Detect which cell encompasses the target text, then output its [x, y] center coordinate. 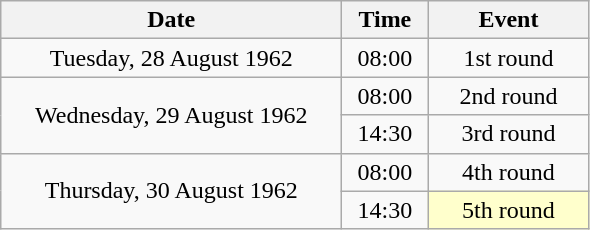
5th round [508, 210]
1st round [508, 58]
2nd round [508, 96]
3rd round [508, 134]
Tuesday, 28 August 1962 [172, 58]
Wednesday, 29 August 1962 [172, 115]
4th round [508, 172]
Time [385, 20]
Thursday, 30 August 1962 [172, 191]
Date [172, 20]
Event [508, 20]
